Provide the [X, Y] coordinate of the cell's center where the given text is located.  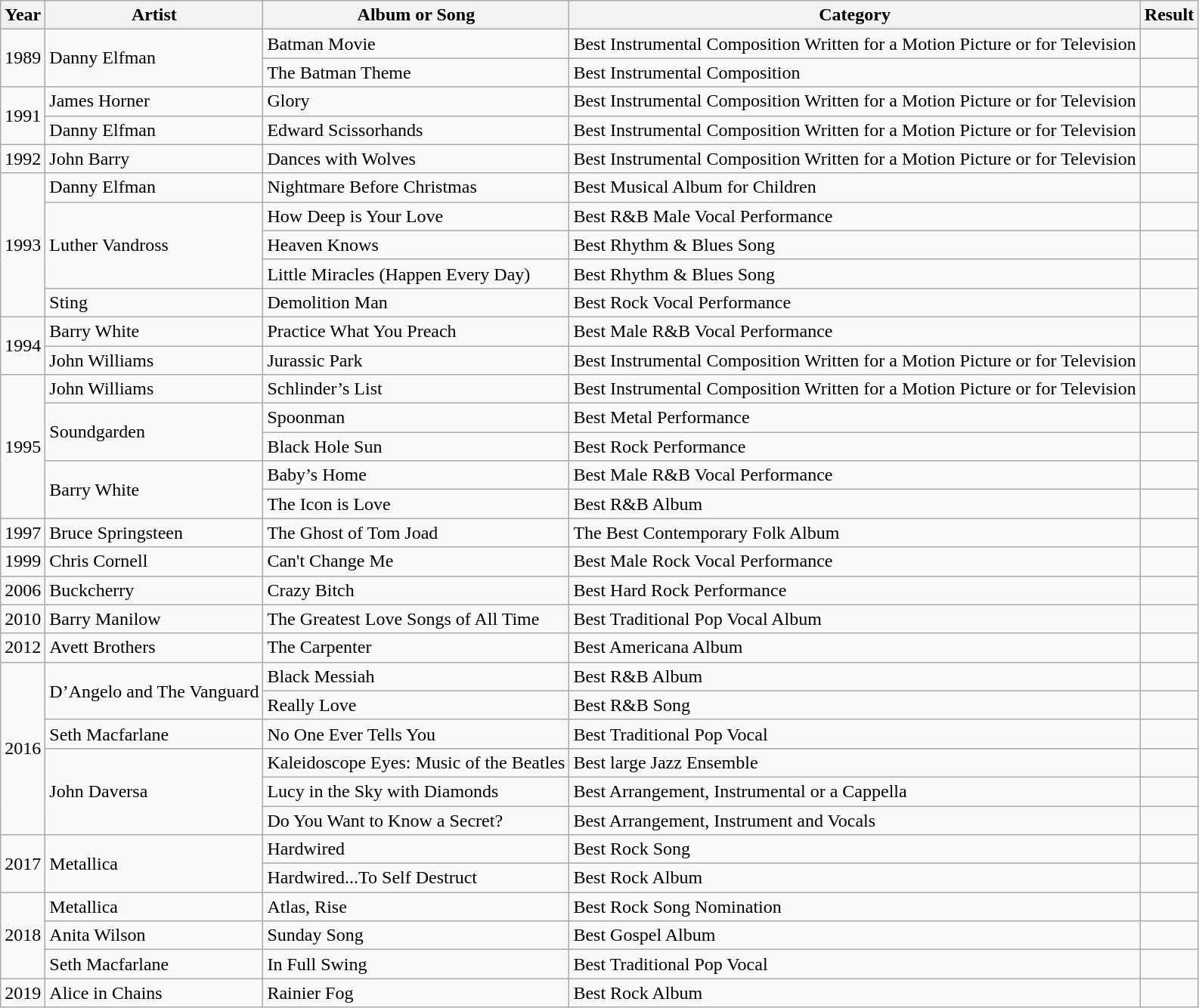
The Icon is Love [416, 504]
Hardwired...To Self Destruct [416, 878]
The Best Contemporary Folk Album [854, 533]
Schlinder’s List [416, 389]
The Carpenter [416, 648]
Best Americana Album [854, 648]
Crazy Bitch [416, 590]
Best R&B Song [854, 705]
Kaleidoscope Eyes: Music of the Beatles [416, 762]
D’Angelo and The Vanguard [154, 691]
Best Rock Performance [854, 447]
The Greatest Love Songs of All Time [416, 619]
Edward Scissorhands [416, 130]
Glory [416, 101]
Best Metal Performance [854, 418]
Best Rock Vocal Performance [854, 302]
1999 [23, 561]
Best Arrangement, Instrument and Vocals [854, 820]
John Barry [154, 159]
Best Arrangement, Instrumental or a Cappella [854, 791]
Anita Wilson [154, 935]
Lucy in the Sky with Diamonds [416, 791]
Soundgarden [154, 432]
In Full Swing [416, 964]
Sunday Song [416, 935]
1997 [23, 533]
Rainier Fog [416, 993]
Best Rock Song [854, 849]
Atlas, Rise [416, 907]
James Horner [154, 101]
Album or Song [416, 15]
Best R&B Male Vocal Performance [854, 216]
1989 [23, 58]
Buckcherry [154, 590]
1991 [23, 116]
Do You Want to Know a Secret? [416, 820]
Batman Movie [416, 44]
Baby’s Home [416, 475]
2018 [23, 935]
1992 [23, 159]
Sting [154, 302]
Best Musical Album for Children [854, 187]
1993 [23, 245]
No One Ever Tells You [416, 734]
Artist [154, 15]
2006 [23, 590]
Best Traditional Pop Vocal Album [854, 619]
Jurassic Park [416, 360]
Practice What You Preach [416, 331]
Hardwired [416, 849]
Best Male Rock Vocal Performance [854, 561]
Alice in Chains [154, 993]
Black Hole Sun [416, 447]
Luther Vandross [154, 245]
1994 [23, 345]
Dances with Wolves [416, 159]
Best Gospel Album [854, 935]
Spoonman [416, 418]
Best Rock Song Nomination [854, 907]
Demolition Man [416, 302]
Heaven Knows [416, 245]
Result [1169, 15]
Little Miracles (Happen Every Day) [416, 274]
2016 [23, 748]
The Batman Theme [416, 73]
1995 [23, 447]
2017 [23, 864]
John Daversa [154, 791]
Chris Cornell [154, 561]
Bruce Springsteen [154, 533]
How Deep is Your Love [416, 216]
Best Instrumental Composition [854, 73]
Best Hard Rock Performance [854, 590]
Barry Manilow [154, 619]
Best large Jazz Ensemble [854, 762]
Can't Change Me [416, 561]
Really Love [416, 705]
Category [854, 15]
Year [23, 15]
Nightmare Before Christmas [416, 187]
2012 [23, 648]
Black Messiah [416, 676]
2019 [23, 993]
Avett Brothers [154, 648]
2010 [23, 619]
The Ghost of Tom Joad [416, 533]
